For the text-containing cell, return its midpoint in [X, Y] coordinate format. 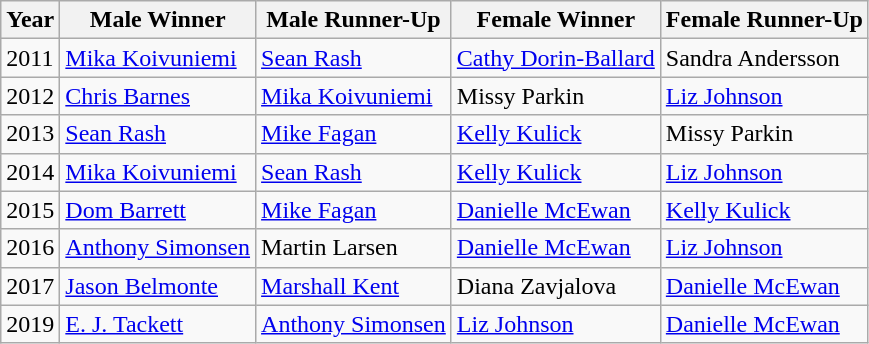
Diana Zavjalova [556, 286]
Male Winner [158, 20]
2016 [30, 248]
2014 [30, 172]
Chris Barnes [158, 96]
Martin Larsen [354, 248]
Sandra Andersson [764, 58]
Cathy Dorin-Ballard [556, 58]
Male Runner-Up [354, 20]
Year [30, 20]
Female Winner [556, 20]
2015 [30, 210]
Dom Barrett [158, 210]
Jason Belmonte [158, 286]
Marshall Kent [354, 286]
2019 [30, 324]
Female Runner-Up [764, 20]
2012 [30, 96]
2011 [30, 58]
2013 [30, 134]
2017 [30, 286]
E. J. Tackett [158, 324]
